Extract the (x, y) coordinate from the center of the cell holding the provided text.  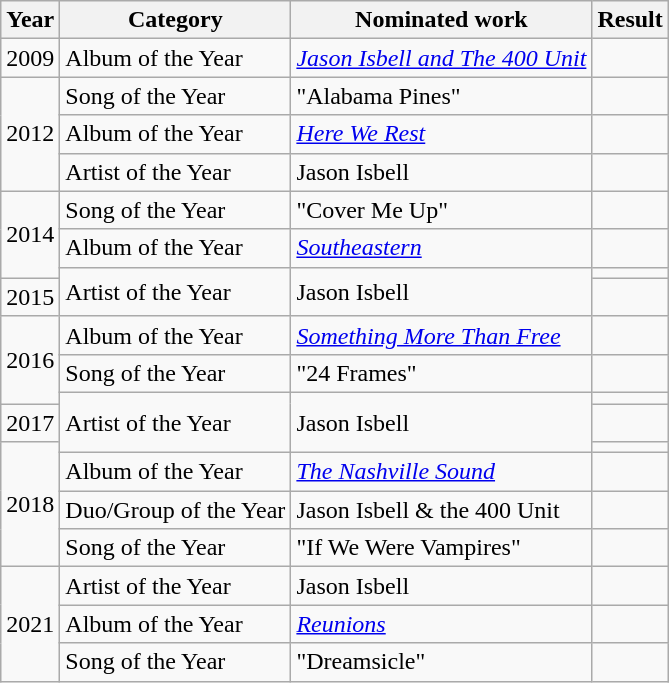
"Alabama Pines" (442, 96)
"24 Frames" (442, 373)
2016 (30, 360)
2009 (30, 58)
2017 (30, 423)
Here We Rest (442, 134)
Jason Isbell and The 400 Unit (442, 58)
2021 (30, 624)
Nominated work (442, 20)
2018 (30, 504)
Something More Than Free (442, 335)
"Cover Me Up" (442, 210)
"If We Were Vampires" (442, 548)
Reunions (442, 624)
Category (176, 20)
2014 (30, 234)
Year (30, 20)
The Nashville Sound (442, 472)
Jason Isbell & the 400 Unit (442, 510)
Result (630, 20)
Duo/Group of the Year (176, 510)
2012 (30, 134)
2015 (30, 297)
"Dreamsicle" (442, 662)
Southeastern (442, 248)
